Determine the (x, y) coordinate at the center of the cell enclosing the given text.  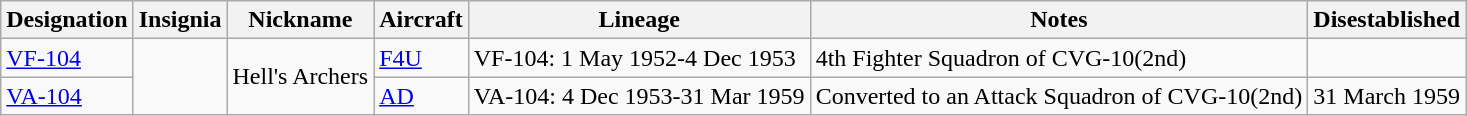
VF-104 (67, 58)
Aircraft (422, 20)
31 March 1959 (1387, 96)
Insignia (180, 20)
Designation (67, 20)
VF-104: 1 May 1952-4 Dec 1953 (639, 58)
Notes (1059, 20)
Disestablished (1387, 20)
Converted to an Attack Squadron of CVG-10(2nd) (1059, 96)
Nickname (300, 20)
4th Fighter Squadron of CVG-10(2nd) (1059, 58)
F4U (422, 58)
VA-104: 4 Dec 1953-31 Mar 1959 (639, 96)
VA-104 (67, 96)
AD (422, 96)
Lineage (639, 20)
Hell's Archers (300, 77)
